Provide the (X, Y) coordinate of the cell's center where the given text is located.  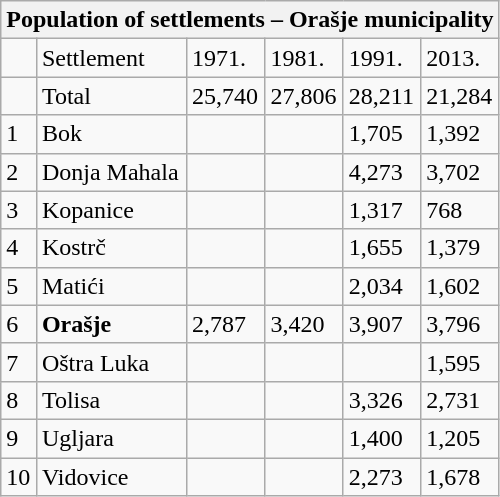
3 (19, 210)
9 (19, 438)
6 (19, 324)
Tolisa (111, 400)
10 (19, 477)
25,740 (226, 96)
1,400 (382, 438)
1,705 (382, 134)
Bok (111, 134)
Kopanice (111, 210)
1 (19, 134)
Vidovice (111, 477)
3,907 (382, 324)
Total (111, 96)
4,273 (382, 172)
28,211 (382, 96)
1,379 (460, 248)
2,034 (382, 286)
Kostrč (111, 248)
2 (19, 172)
3,326 (382, 400)
1,602 (460, 286)
27,806 (304, 96)
1,678 (460, 477)
1,392 (460, 134)
2,787 (226, 324)
Matići (111, 286)
2013. (460, 58)
1,205 (460, 438)
4 (19, 248)
1,655 (382, 248)
1,595 (460, 362)
1971. (226, 58)
768 (460, 210)
Ugljara (111, 438)
Population of settlements – Orašje municipality (250, 20)
2,273 (382, 477)
1991. (382, 58)
1981. (304, 58)
7 (19, 362)
3,420 (304, 324)
8 (19, 400)
Settlement (111, 58)
1,317 (382, 210)
Orašje (111, 324)
2,731 (460, 400)
5 (19, 286)
3,796 (460, 324)
21,284 (460, 96)
Donja Mahala (111, 172)
Oštra Luka (111, 362)
3,702 (460, 172)
